Pinpoint the cell where the given text exists, returning its [X, Y] midpoint coordinate. 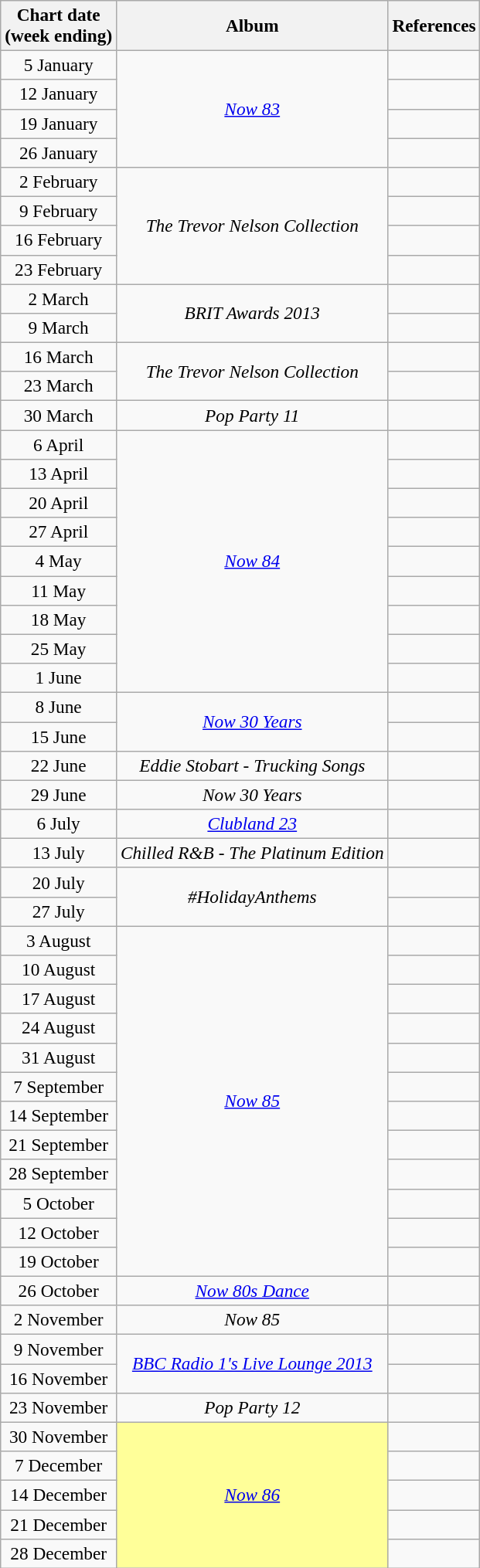
16 November [59, 1378]
7 December [59, 1466]
1 June [59, 677]
Pop Party 12 [252, 1407]
Chart date(week ending) [59, 25]
Chilled R&B - The Platinum Edition [252, 853]
21 September [59, 1145]
23 November [59, 1407]
2 February [59, 182]
Now 84 [252, 561]
20 July [59, 882]
19 January [59, 124]
14 September [59, 1115]
13 July [59, 853]
#HolidayAnthems [252, 897]
2 November [59, 1320]
25 May [59, 649]
5 October [59, 1203]
9 February [59, 211]
24 August [59, 1028]
23 March [59, 386]
Pop Party 11 [252, 415]
30 March [59, 415]
17 August [59, 999]
19 October [59, 1261]
7 September [59, 1086]
16 March [59, 357]
Eddie Stobart - Trucking Songs [252, 765]
27 April [59, 532]
10 August [59, 969]
3 August [59, 940]
16 February [59, 240]
Now 86 [252, 1495]
11 May [59, 590]
22 June [59, 765]
12 October [59, 1232]
References [434, 25]
BBC Radio 1's Live Lounge 2013 [252, 1363]
28 December [59, 1553]
2 March [59, 298]
29 June [59, 795]
Now 83 [252, 108]
28 September [59, 1174]
8 June [59, 707]
BRIT Awards 2013 [252, 313]
6 July [59, 823]
Album [252, 25]
12 January [59, 94]
6 April [59, 444]
9 March [59, 328]
14 December [59, 1495]
23 February [59, 270]
15 June [59, 736]
4 May [59, 561]
20 April [59, 503]
Now 80s Dance [252, 1291]
9 November [59, 1349]
31 August [59, 1057]
30 November [59, 1437]
27 July [59, 911]
Clubland 23 [252, 823]
26 October [59, 1291]
5 January [59, 65]
26 January [59, 152]
18 May [59, 619]
13 April [59, 473]
21 December [59, 1524]
